Capture the cell that displays the provided text and extract its [x, y] central coordinate. 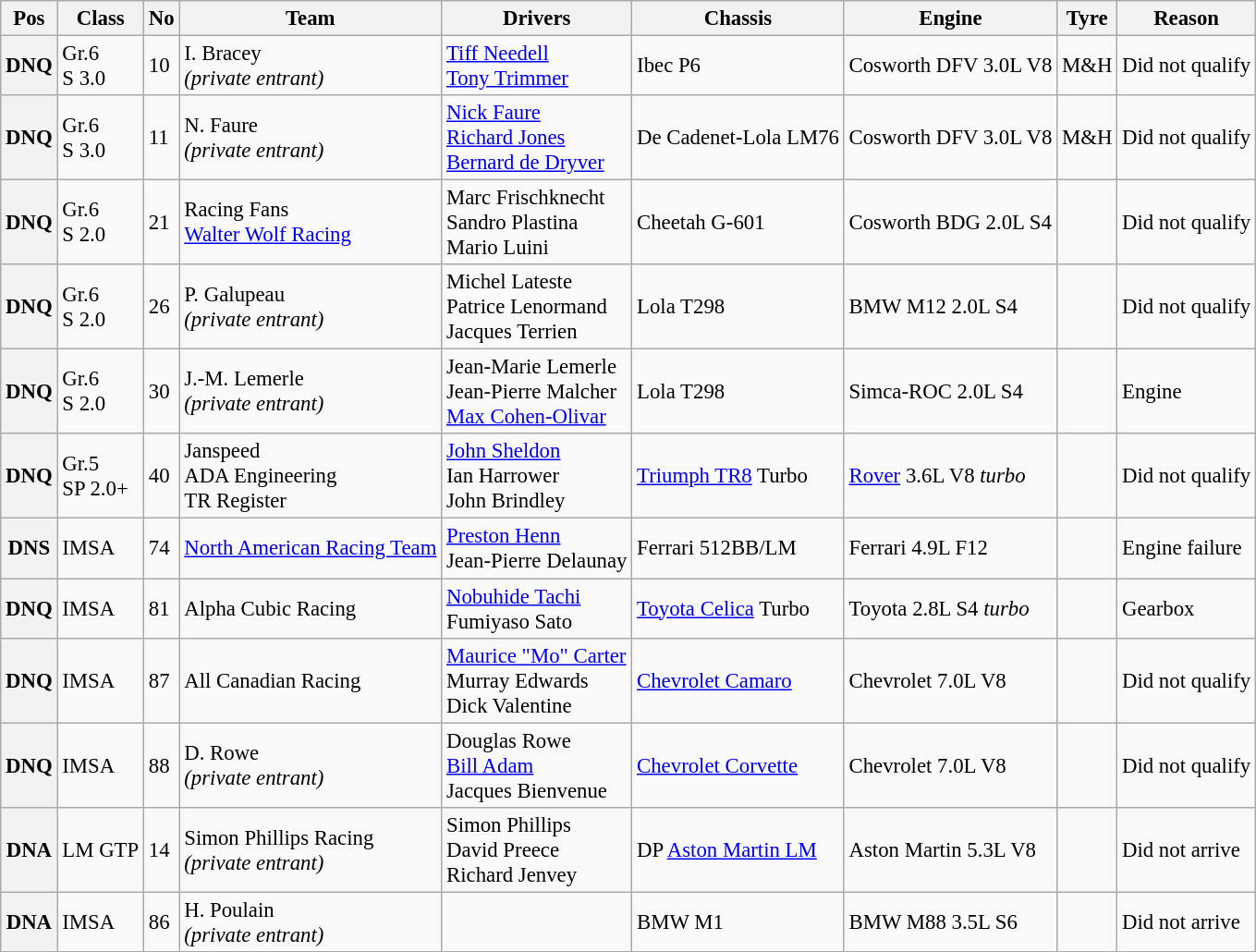
Triumph TR8 Turbo [738, 477]
Ferrari 512BB/LM [738, 549]
87 [161, 680]
H. Poulain(private entrant) [311, 922]
86 [161, 922]
14 [161, 849]
Racing Fans Walter Wolf Racing [311, 223]
Nick Faure Richard Jones Bernard de Dryver [537, 138]
Toyota Celica Turbo [738, 608]
N. Faure(private entrant) [311, 138]
Aston Martin 5.3L V8 [950, 849]
26 [161, 307]
Nobuhide Tachi Fumiyaso Sato [537, 608]
40 [161, 477]
Chevrolet Corvette [738, 765]
74 [161, 549]
Drivers [537, 18]
Michel Lateste Patrice Lenormand Jacques Terrien [537, 307]
30 [161, 392]
DNS [30, 549]
LM GTP [101, 849]
Tiff Needell Tony Trimmer [537, 67]
John Sheldon Ian Harrower John Brindley [537, 477]
Janspeed ADA Engineering TR Register [311, 477]
No [161, 18]
81 [161, 608]
All Canadian Racing [311, 680]
North American Racing Team [311, 549]
Rover 3.6L V8 turbo [950, 477]
Simon Phillips David Preece Richard Jenvey [537, 849]
Chevrolet Camaro [738, 680]
21 [161, 223]
BMW M88 3.5L S6 [950, 922]
Simca-ROC 2.0L S4 [950, 392]
Pos [30, 18]
Preston Henn Jean-Pierre Delaunay [537, 549]
P. Galupeau(private entrant) [311, 307]
Chassis [738, 18]
BMW M1 [738, 922]
Maurice "Mo" Carter Murray Edwards Dick Valentine [537, 680]
De Cadenet-Lola LM76 [738, 138]
11 [161, 138]
BMW M12 2.0L S4 [950, 307]
Gearbox [1187, 608]
88 [161, 765]
Engine failure [1187, 549]
Douglas Rowe Bill Adam Jacques Bienvenue [537, 765]
Class [101, 18]
Toyota 2.8L S4 turbo [950, 608]
Simon Phillips Racing(private entrant) [311, 849]
I. Bracey(private entrant) [311, 67]
Team [311, 18]
Jean-Marie Lemerle Jean-Pierre Malcher Max Cohen-Olivar [537, 392]
Gr.5SP 2.0+ [101, 477]
Ibec P6 [738, 67]
D. Rowe(private entrant) [311, 765]
J.-M. Lemerle(private entrant) [311, 392]
Marc Frischknecht Sandro Plastina Mario Luini [537, 223]
Ferrari 4.9L F12 [950, 549]
Reason [1187, 18]
DP Aston Martin LM [738, 849]
Tyre [1087, 18]
10 [161, 67]
Cosworth BDG 2.0L S4 [950, 223]
Cheetah G-601 [738, 223]
Alpha Cubic Racing [311, 608]
